For the text-containing cell, return its midpoint in [x, y] coordinate format. 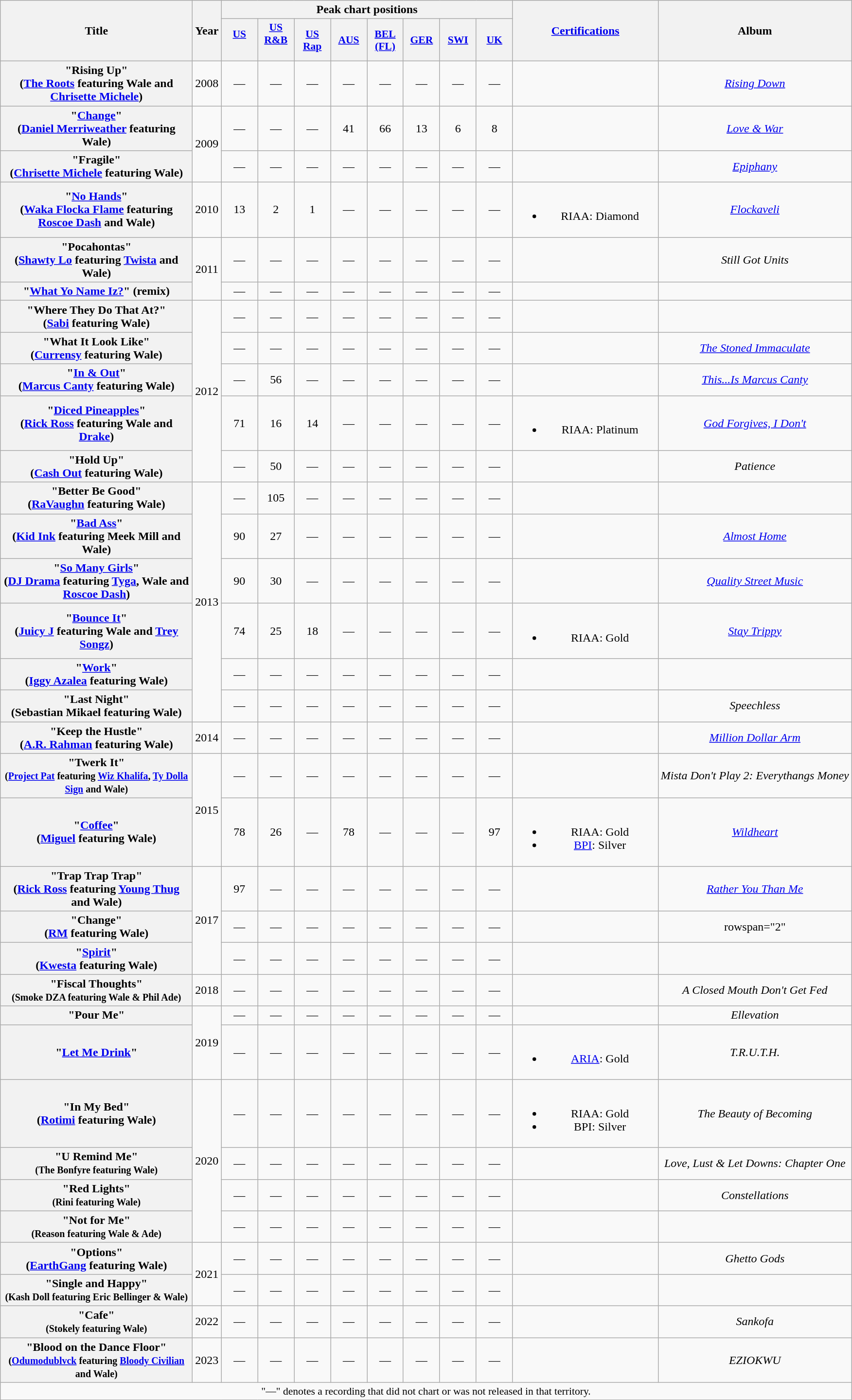
2014 [207, 737]
"Blood on the Dance Floor"(Odumodublvck featuring Bloody Civilian and Wale) [96, 1360]
A Closed Mouth Don't Get Fed [755, 990]
2009 [207, 144]
2023 [207, 1360]
T.R.U.T.H. [755, 1052]
2015 [207, 810]
"Bounce It"(Juicy J featuring Wale and Trey Songz) [96, 630]
"Pocahontas"(Shawty Lo featuring Twista and Wale) [96, 260]
Still Got Units [755, 260]
"What It Look Like"(Currensy featuring Wale) [96, 348]
"Pour Me" [96, 1015]
Year [207, 31]
2013 [207, 602]
2021 [207, 1274]
SWI [458, 40]
God Forgives, I Don't [755, 423]
UK [494, 40]
Title [96, 31]
Almost Home [755, 536]
"Cafe"(Stokely featuring Wale) [96, 1321]
rowspan="2" [755, 927]
"Red Lights"(Rini featuring Wale) [96, 1195]
74 [239, 630]
"Hold Up"(Cash Out featuring Wale) [96, 466]
RIAA: Diamond [586, 210]
2022 [207, 1321]
"Change"(RM featuring Wale) [96, 927]
Sankofa [755, 1321]
"Better Be Good"(RaVaughn featuring Wale) [96, 498]
25 [276, 630]
"Diced Pineapples"(Rick Ross featuring Wale and Drake) [96, 423]
Ghetto Gods [755, 1258]
"In My Bed"(Rotimi featuring Wale) [96, 1113]
"Keep the Hustle"(A.R. Rahman featuring Wale) [96, 737]
"In & Out"(Marcus Canty featuring Wale) [96, 379]
"What Yo Name Iz?" (remix) [96, 291]
"Change"(Daniel Merriweather featuring Wale) [96, 128]
16 [276, 423]
6 [458, 128]
71 [239, 423]
"U Remind Me"(The Bonfyre featuring Wale) [96, 1164]
This...Is Marcus Canty [755, 379]
"Options"(EarthGang featuring Wale) [96, 1258]
2018 [207, 990]
30 [276, 581]
14 [312, 423]
2019 [207, 1043]
Flockaveli [755, 210]
Certifications [586, 31]
"Single and Happy"(Kash Doll featuring Eric Bellinger & Wale) [96, 1290]
1 [312, 210]
2017 [207, 920]
"So Many Girls"(DJ Drama featuring Tyga, Wale and Roscoe Dash) [96, 581]
"Where They Do That At?"(Sabi featuring Wale) [96, 316]
"Twerk It" (Project Pat featuring Wiz Khalifa, Ty Dolla Sign and Wale) [96, 776]
"Fragile"(Chrisette Michele featuring Wale) [96, 166]
2010 [207, 210]
"Work"(Iggy Azalea featuring Wale) [96, 674]
"Bad Ass"(Kid Ink featuring Meek Mill and Wale) [96, 536]
GER [421, 40]
56 [276, 379]
105 [276, 498]
USRap [312, 40]
Love & War [755, 128]
18 [312, 630]
27 [276, 536]
Wildheart [755, 832]
2012 [207, 391]
"No Hands"(Waka Flocka Flame featuring Roscoe Dash and Wale) [96, 210]
Album [755, 31]
BEL (FL) [385, 40]
"Not for Me"(Reason featuring Wale & Ade) [96, 1227]
"Last Night"(Sebastian Mikael featuring Wale) [96, 705]
Quality Street Music [755, 581]
Peak chart positions [367, 10]
"Spirit"(Kwesta featuring Wale) [96, 958]
2 [276, 210]
The Beauty of Becoming [755, 1113]
Mista Don't Play 2: Everythangs Money [755, 776]
ARIA: Gold [586, 1052]
26 [276, 832]
"Let Me Drink" [96, 1052]
USR&B [276, 40]
Stay Trippy [755, 630]
"Rising Up"(The Roots featuring Wale and Chrisette Michele) [96, 83]
Love, Lust & Let Downs: Chapter One [755, 1164]
Ellevation [755, 1015]
Rising Down [755, 83]
The Stoned Immaculate [755, 348]
AUS [349, 40]
Rather You Than Me [755, 889]
"Trap Trap Trap"(Rick Ross featuring Young Thug and Wale) [96, 889]
US [239, 40]
2011 [207, 269]
"Coffee"(Miguel featuring Wale) [96, 832]
"—" denotes a recording that did not chart or was not released in that territory. [426, 1391]
2008 [207, 83]
RIAA: Gold [586, 630]
Patience [755, 466]
41 [349, 128]
Speechless [755, 705]
EZIOKWU [755, 1360]
50 [276, 466]
2020 [207, 1161]
RIAA: Platinum [586, 423]
"Fiscal Thoughts"(Smoke DZA featuring Wale & Phil Ade) [96, 990]
Constellations [755, 1195]
66 [385, 128]
Million Dollar Arm [755, 737]
Epiphany [755, 166]
8 [494, 128]
